Pinpoint the cell where the given text exists, returning its [x, y] midpoint coordinate. 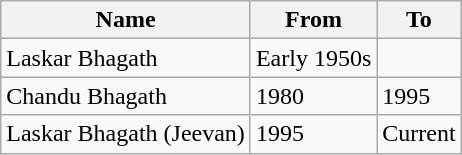
To [419, 20]
1980 [313, 96]
From [313, 20]
Name [126, 20]
Laskar Bhagath [126, 58]
Early 1950s [313, 58]
Chandu Bhagath [126, 96]
Current [419, 134]
Laskar Bhagath (Jeevan) [126, 134]
